Find where the given text appears and provide that cell's center as (X, Y) coordinate. 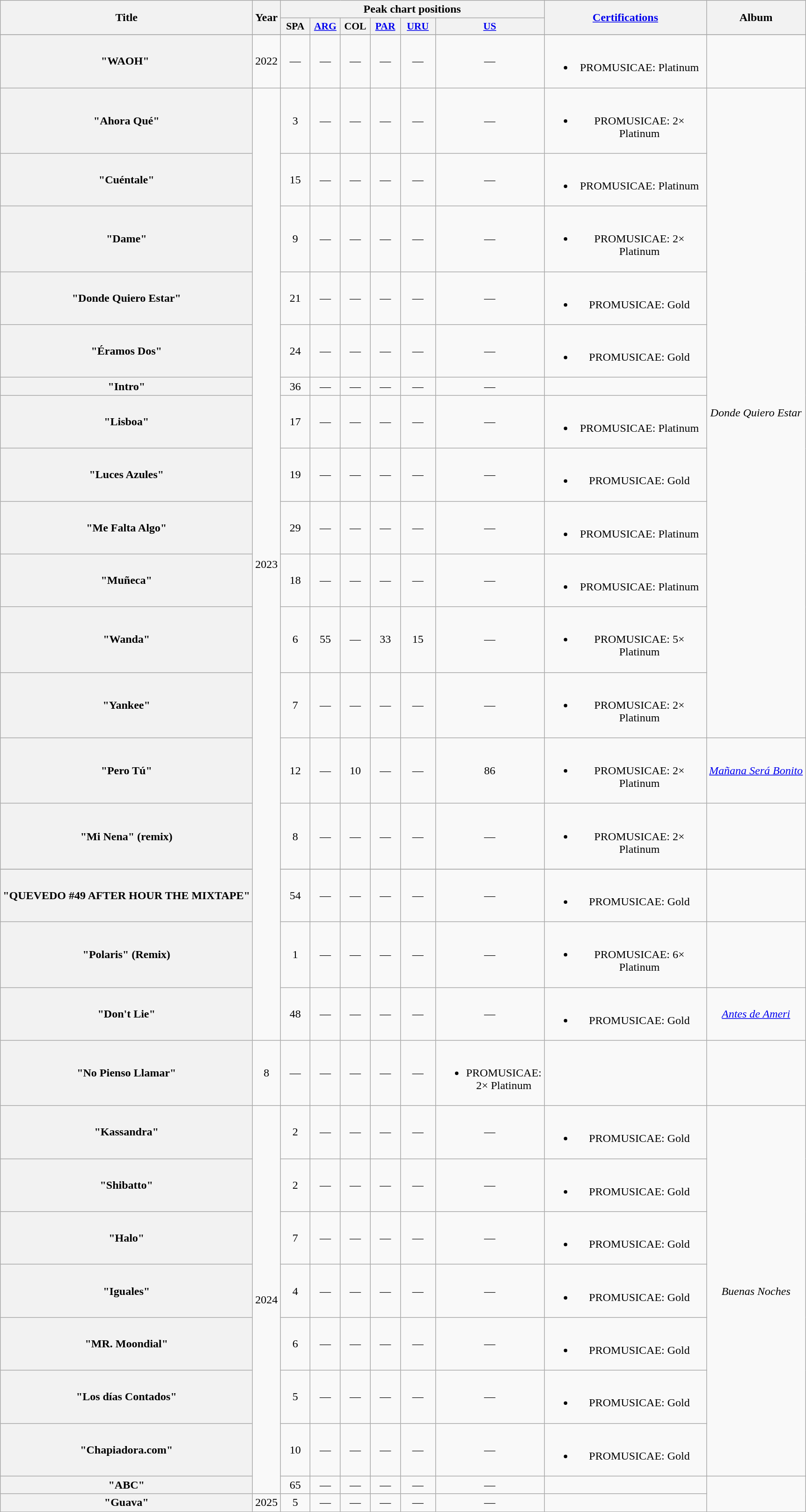
86 (490, 771)
"Halo" (126, 1238)
2022 (267, 61)
US (490, 27)
"Cuéntale" (126, 180)
29 (295, 528)
"WAOH" (126, 61)
"Donde Quiero Estar" (126, 298)
Antes de Ameri (756, 1013)
9 (295, 239)
"Chapiadora.com" (126, 1449)
PROMUSICAE: 6× Platinum (625, 954)
Mañana Será Bonito (756, 771)
"Ahora Qué" (126, 121)
PROMUSICAE: 5× Platinum (625, 640)
Title (126, 18)
"Dame" (126, 239)
"Lisboa" (126, 422)
"Intro" (126, 386)
24 (295, 351)
17 (295, 422)
ARG (325, 27)
4 (295, 1291)
55 (325, 640)
"Don't Lie" (126, 1013)
"MR. Moondial" (126, 1344)
PAR (385, 27)
12 (295, 771)
URU (418, 27)
"Me Falta Algo" (126, 528)
"Shibatto" (126, 1185)
21 (295, 298)
3 (295, 121)
18 (295, 580)
33 (385, 640)
Peak chart positions (412, 9)
Album (756, 18)
1 (295, 954)
2024 (267, 1300)
65 (295, 1485)
Donde Quiero Estar (756, 413)
"Polaris" (Remix) (126, 954)
"QUEVEDO #49 AFTER HOUR THE MIXTAPE" (126, 895)
"ABC" (126, 1485)
"Yankee" (126, 705)
2025 (267, 1503)
"No Pienso Llamar" (126, 1073)
Year (267, 18)
"Iguales" (126, 1291)
Certifications (625, 18)
"Los días Contados" (126, 1397)
SPA (295, 27)
"Luces Azules" (126, 474)
48 (295, 1013)
"Guava" (126, 1503)
"Pero Tú" (126, 771)
COL (355, 27)
Buenas Noches (756, 1291)
36 (295, 386)
"Éramos Dos" (126, 351)
"Kassandra" (126, 1132)
"Wanda" (126, 640)
54 (295, 895)
2023 (267, 564)
"Muñeca" (126, 580)
"Mi Nena" (remix) (126, 836)
19 (295, 474)
